Determine the (X, Y) coordinate at the center of the cell enclosing the given text.  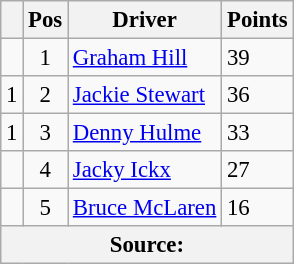
Denny Hulme (145, 133)
36 (258, 95)
Driver (145, 20)
16 (258, 208)
Pos (46, 20)
Jacky Ickx (145, 170)
27 (258, 170)
Source: (147, 245)
4 (46, 170)
3 (46, 133)
Graham Hill (145, 58)
Bruce McLaren (145, 208)
39 (258, 58)
5 (46, 208)
Jackie Stewart (145, 95)
Points (258, 20)
2 (46, 95)
33 (258, 133)
